Extract the (X, Y) coordinate from the center of the cell holding the provided text.  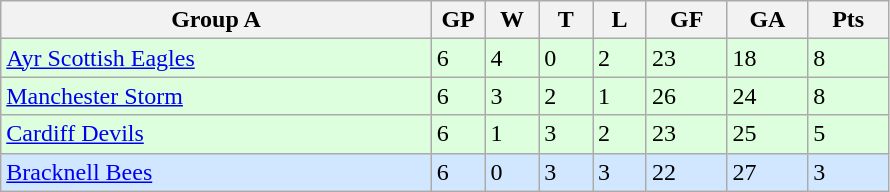
27 (768, 172)
5 (848, 134)
Group A (216, 20)
L (620, 20)
Pts (848, 20)
Manchester Storm (216, 96)
18 (768, 58)
26 (686, 96)
24 (768, 96)
Cardiff Devils (216, 134)
GF (686, 20)
22 (686, 172)
Ayr Scottish Eagles (216, 58)
GP (458, 20)
Bracknell Bees (216, 172)
25 (768, 134)
W (512, 20)
T (566, 20)
4 (512, 58)
GA (768, 20)
